Locate the cell with the specified text and output its (x, y) center coordinate. 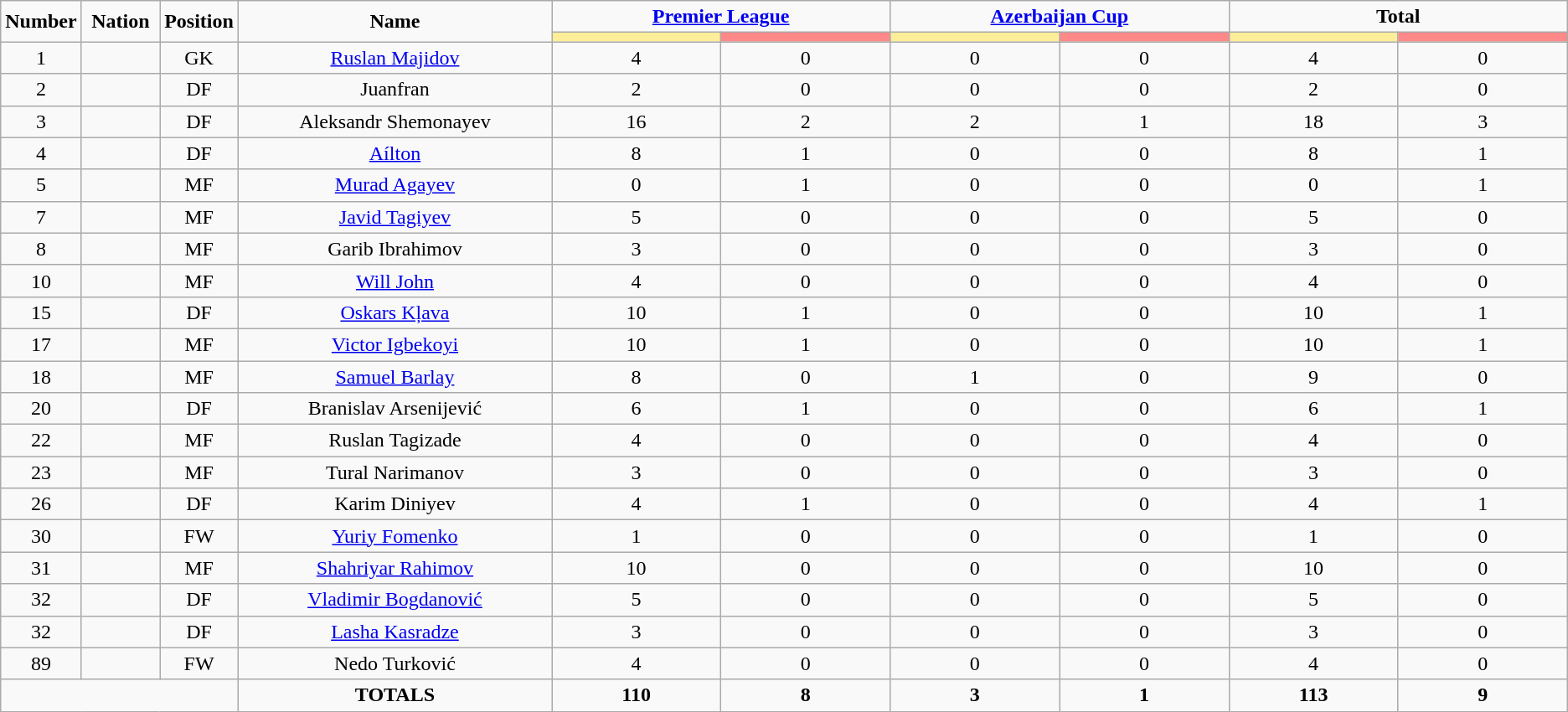
Number (41, 22)
Nation (121, 22)
17 (41, 344)
TOTALS (395, 695)
Javid Tagiyev (395, 217)
Azerbaijan Cup (1060, 17)
31 (41, 568)
Lasha Kasradze (395, 632)
Yuriy Fomenko (395, 536)
Tural Narimanov (395, 472)
7 (41, 217)
Karim Diniyev (395, 504)
110 (636, 695)
16 (636, 121)
Aleksandr Shemonayev (395, 121)
Ruslan Tagizade (395, 441)
Oskars Kļava (395, 312)
22 (41, 441)
89 (41, 663)
Victor Igbekoyi (395, 344)
20 (41, 409)
Position (199, 22)
GK (199, 58)
Name (395, 22)
Nedo Turković (395, 663)
Ruslan Majidov (395, 58)
Vladimir Bogdanović (395, 600)
26 (41, 504)
113 (1313, 695)
Aílton (395, 153)
15 (41, 312)
Murad Agayev (395, 185)
Samuel Barlay (395, 376)
Garib Ibrahimov (395, 249)
Juanfran (395, 90)
Will John (395, 281)
Total (1398, 17)
30 (41, 536)
23 (41, 472)
Shahriyar Rahimov (395, 568)
Premier League (720, 17)
Branislav Arsenijević (395, 409)
